Return [X, Y] of the center of cell containing provided text 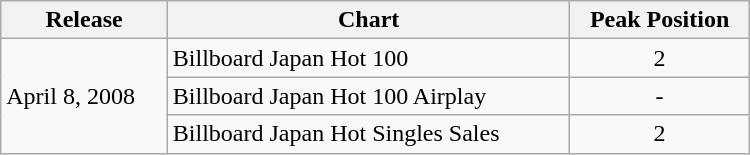
Release [84, 20]
Billboard Japan Hot Singles Sales [368, 134]
April 8, 2008 [84, 96]
Peak Position [660, 20]
Chart [368, 20]
Billboard Japan Hot 100 [368, 58]
Billboard Japan Hot 100 Airplay [368, 96]
- [660, 96]
